Identify which cell holds the provided text, then report its (X, Y) central coordinate. 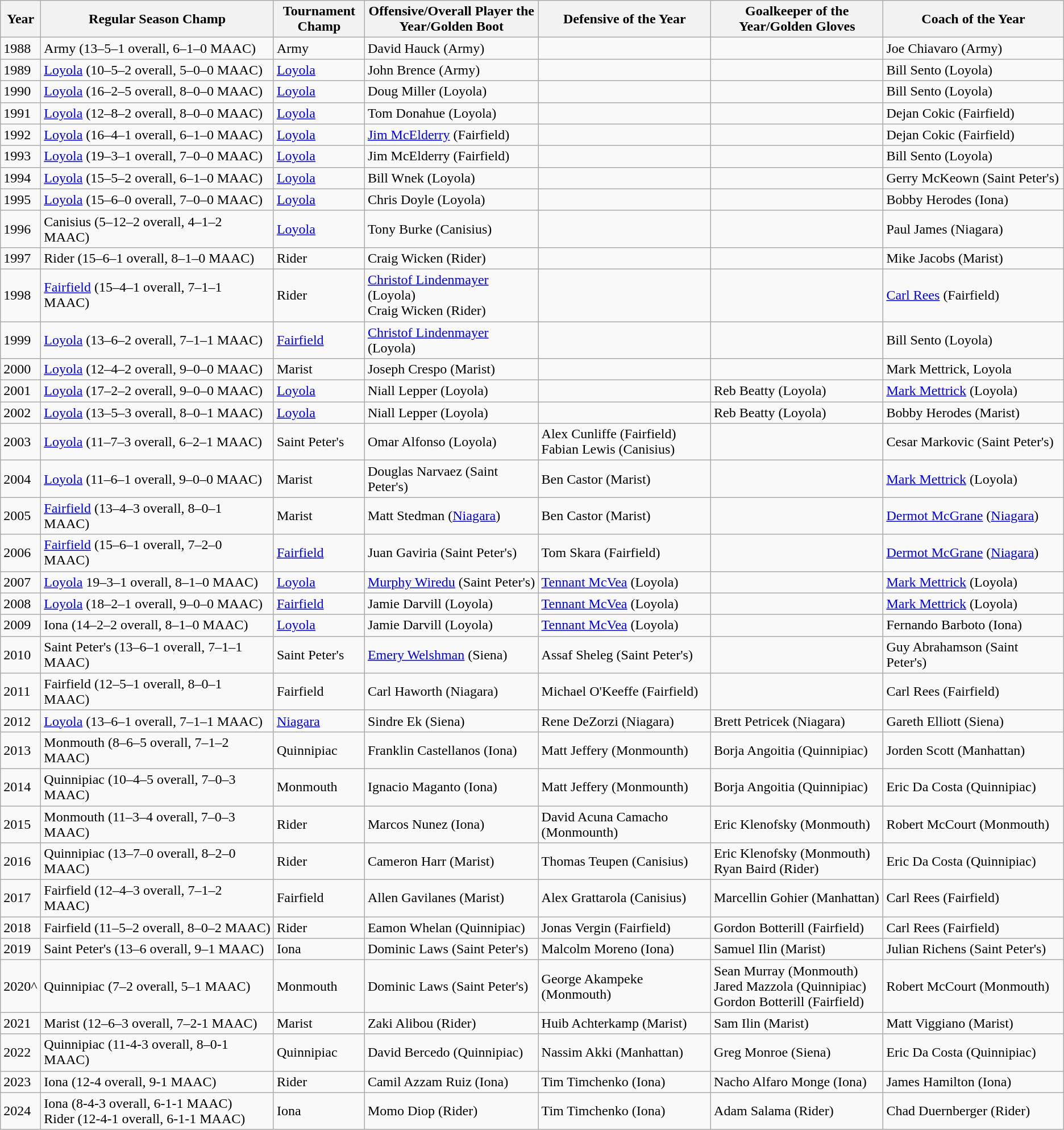
Cameron Harr (Marist) (451, 862)
Quinnipiac (11-4-3 overall, 8–0-1 MAAC) (157, 1053)
Christof Lindenmayer (Loyola) (451, 340)
Fairfield (15–6–1 overall, 7–2–0 MAAC) (157, 552)
Gareth Elliott (Siena) (973, 721)
1997 (20, 258)
Loyola (18–2–1 overall, 9–0–0 MAAC) (157, 604)
2002 (20, 413)
1993 (20, 156)
Iona (8-4-3 overall, 6-1-1 MAAC) Rider (12-4-1 overall, 6-1-1 MAAC) (157, 1111)
2000 (20, 369)
1999 (20, 340)
David Acuna Camacho (Monmounth) (625, 824)
Regular Season Champ (157, 19)
1989 (20, 70)
Loyola (17–2–2 overall, 9–0–0 MAAC) (157, 391)
Alex Grattarola (Canisius) (625, 898)
1998 (20, 295)
George Akampeke (Monmouth) (625, 986)
Nassim Akki (Manhattan) (625, 1053)
Camil Azzam Ruiz (Iona) (451, 1082)
Loyola 19–3–1 overall, 8–1–0 MAAC) (157, 582)
1992 (20, 135)
Monmouth (8–6–5 overall, 7–1–2 MAAC) (157, 750)
2017 (20, 898)
Tony Burke (Canisius) (451, 229)
Matt Stedman (Niagara) (451, 516)
Gordon Botterill (Fairfield) (797, 928)
Marist (12–6–3 overall, 7–2-1 MAAC) (157, 1023)
Murphy Wiredu (Saint Peter's) (451, 582)
Loyola (16–4–1 overall, 6–1–0 MAAC) (157, 135)
Joe Chiavaro (Army) (973, 48)
Carl Haworth (Niagara) (451, 691)
Alex Cunliffe (Fairfield)Fabian Lewis (Canisius) (625, 442)
Zaki Alibou (Rider) (451, 1023)
Quinnipiac (13–7–0 overall, 8–2–0 MAAC) (157, 862)
Michael O'Keeffe (Fairfield) (625, 691)
Saint Peter's (13–6 overall, 9–1 MAAC) (157, 949)
1994 (20, 178)
Allen Gavilanes (Marist) (451, 898)
2007 (20, 582)
2010 (20, 655)
Jonas Vergin (Fairfield) (625, 928)
Monmouth (11–3–4 overall, 7–0–3 MAAC) (157, 824)
Loyola (13–6–1 overall, 7–1–1 MAAC) (157, 721)
Greg Monroe (Siena) (797, 1053)
James Hamilton (Iona) (973, 1082)
Quinnipiac (10–4–5 overall, 7–0–3 MAAC) (157, 787)
1995 (20, 200)
Eric Klenofsky (Monmouth) Ryan Baird (Rider) (797, 862)
Chad Duernberger (Rider) (973, 1111)
Sean Murray (Monmouth) Jared Mazzola (Quinnipiac) Gordon Botterill (Fairfield) (797, 986)
Saint Peter's (13–6–1 overall, 7–1–1 MAAC) (157, 655)
David Hauck (Army) (451, 48)
Assaf Sheleg (Saint Peter's) (625, 655)
Fairfield (11–5–2 overall, 8–0–2 MAAC) (157, 928)
2012 (20, 721)
2020^ (20, 986)
Bobby Herodes (Iona) (973, 200)
Defensive of the Year (625, 19)
Christof Lindenmayer (Loyola)Craig Wicken (Rider) (451, 295)
2011 (20, 691)
Loyola (15–6–0 overall, 7–0–0 MAAC) (157, 200)
Loyola (12–4–2 overall, 9–0–0 MAAC) (157, 369)
Cesar Markovic (Saint Peter's) (973, 442)
Brett Petricek (Niagara) (797, 721)
Loyola (16–2–5 overall, 8–0–0 MAAC) (157, 92)
Sam Ilin (Marist) (797, 1023)
Tom Donahue (Loyola) (451, 113)
Fairfield (12–5–1 overall, 8–0–1 MAAC) (157, 691)
1988 (20, 48)
Loyola (11–6–1 overall, 9–0–0 MAAC) (157, 479)
Mike Jacobs (Marist) (973, 258)
2005 (20, 516)
Tom Skara (Fairfield) (625, 552)
David Bercedo (Quinnipiac) (451, 1053)
Chris Doyle (Loyola) (451, 200)
Bobby Herodes (Marist) (973, 413)
2008 (20, 604)
Loyola (12–8–2 overall, 8–0–0 MAAC) (157, 113)
Omar Alfonso (Loyola) (451, 442)
Quinnipiac (7–2 overall, 5–1 MAAC) (157, 986)
Tournament Champ (319, 19)
Fernando Barboto (Iona) (973, 625)
Jorden Scott (Manhattan) (973, 750)
2015 (20, 824)
2021 (20, 1023)
2001 (20, 391)
Iona (14–2–2 overall, 8–1–0 MAAC) (157, 625)
2006 (20, 552)
2004 (20, 479)
Niagara (319, 721)
2024 (20, 1111)
Rider (15–6–1 overall, 8–1–0 MAAC) (157, 258)
2009 (20, 625)
Juan Gaviria (Saint Peter's) (451, 552)
Ignacio Maganto (Iona) (451, 787)
Craig Wicken (Rider) (451, 258)
Momo Diop (Rider) (451, 1111)
Loyola (19–3–1 overall, 7–0–0 MAAC) (157, 156)
Sindre Ek (Siena) (451, 721)
Fairfield (12–4–3 overall, 7–1–2 MAAC) (157, 898)
Goalkeeper of the Year/Golden Gloves (797, 19)
2023 (20, 1082)
Iona (12-4 overall, 9-1 MAAC) (157, 1082)
Joseph Crespo (Marist) (451, 369)
Eamon Whelan (Quinnipiac) (451, 928)
Army (13–5–1 overall, 6–1–0 MAAC) (157, 48)
Fairfield (13–4–3 overall, 8–0–1 MAAC) (157, 516)
Rene DeZorzi (Niagara) (625, 721)
Offensive/Overall Player the Year/Golden Boot (451, 19)
Nacho Alfaro Monge (Iona) (797, 1082)
Year (20, 19)
Adam Salama (Rider) (797, 1111)
Thomas Teupen (Canisius) (625, 862)
Army (319, 48)
Emery Welshman (Siena) (451, 655)
2019 (20, 949)
Fairfield (15–4–1 overall, 7–1–1 MAAC) (157, 295)
Eric Klenofsky (Monmouth) (797, 824)
1996 (20, 229)
Canisius (5–12–2 overall, 4–1–2 MAAC) (157, 229)
Marcellin Gohier (Manhattan) (797, 898)
Paul James (Niagara) (973, 229)
Malcolm Moreno (Iona) (625, 949)
Franklin Castellanos (Iona) (451, 750)
Loyola (10–5–2 overall, 5–0–0 MAAC) (157, 70)
2022 (20, 1053)
Loyola (15–5–2 overall, 6–1–0 MAAC) (157, 178)
Marcos Nunez (Iona) (451, 824)
1991 (20, 113)
1990 (20, 92)
Matt Viggiano (Marist) (973, 1023)
Loyola (11–7–3 overall, 6–2–1 MAAC) (157, 442)
Mark Mettrick, Loyola (973, 369)
John Brence (Army) (451, 70)
Julian Richens (Saint Peter's) (973, 949)
2013 (20, 750)
Doug Miller (Loyola) (451, 92)
Loyola (13–6–2 overall, 7–1–1 MAAC) (157, 340)
Coach of the Year (973, 19)
Bill Wnek (Loyola) (451, 178)
2018 (20, 928)
Huib Achterkamp (Marist) (625, 1023)
Samuel Ilin (Marist) (797, 949)
2014 (20, 787)
Guy Abrahamson (Saint Peter's) (973, 655)
Douglas Narvaez (Saint Peter's) (451, 479)
2003 (20, 442)
2016 (20, 862)
Loyola (13–5–3 overall, 8–0–1 MAAC) (157, 413)
Gerry McKeown (Saint Peter's) (973, 178)
